Locate the cell with the specified text and output its (x, y) center coordinate. 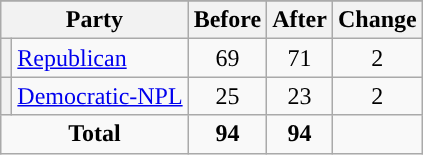
69 (228, 58)
Republican (100, 58)
Total (94, 134)
Before (228, 20)
23 (300, 96)
After (300, 20)
25 (228, 96)
Democratic-NPL (100, 96)
Change (377, 20)
71 (300, 58)
Party (94, 20)
